Return the [x, y] coordinate for the center point of the cell that contains the specified text.  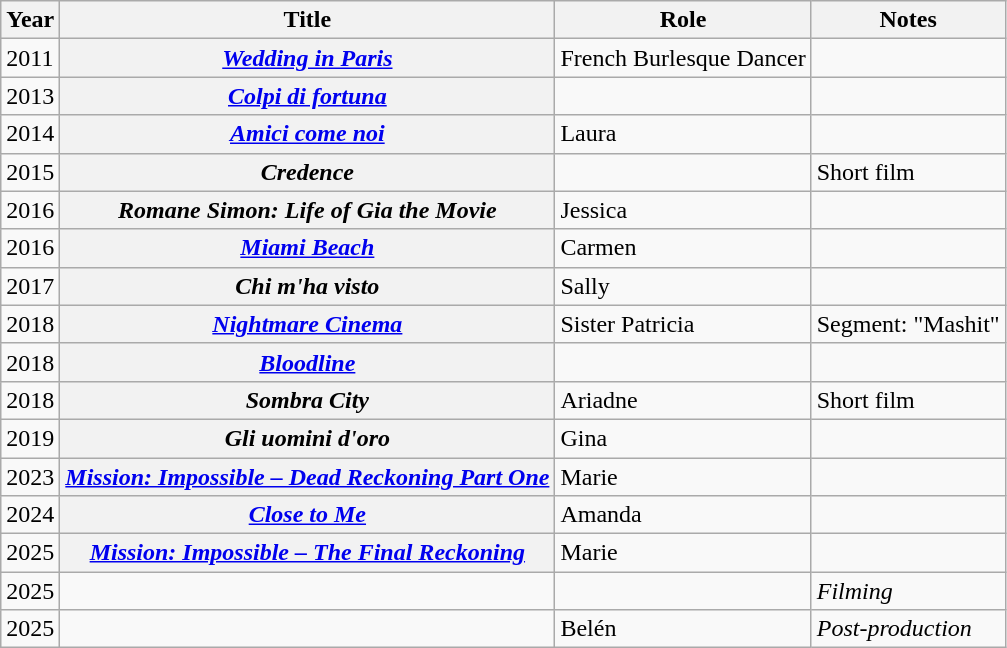
2019 [30, 438]
Nightmare Cinema [308, 324]
French Burlesque Dancer [683, 58]
2015 [30, 172]
Sombra City [308, 400]
Ariadne [683, 400]
Belén [683, 629]
Sally [683, 286]
Romane Simon: Life of Gia the Movie [308, 210]
Jessica [683, 210]
Notes [908, 20]
Colpi di fortuna [308, 96]
2023 [30, 477]
Gli uomini d'oro [308, 438]
Year [30, 20]
2024 [30, 515]
Filming [908, 591]
Laura [683, 134]
2011 [30, 58]
Segment: "Mashit" [908, 324]
Role [683, 20]
Amanda [683, 515]
Credence [308, 172]
Amici come noi [308, 134]
2017 [30, 286]
Mission: Impossible – The Final Reckoning [308, 553]
Gina [683, 438]
2013 [30, 96]
Title [308, 20]
Bloodline [308, 362]
Miami Beach [308, 248]
Post-production [908, 629]
Sister Patricia [683, 324]
Mission: Impossible – Dead Reckoning Part One [308, 477]
2014 [30, 134]
Close to Me [308, 515]
Wedding in Paris [308, 58]
Carmen [683, 248]
Chi m'ha visto [308, 286]
